From the cell containing the given text, extract its center point as (X, Y) coordinate. 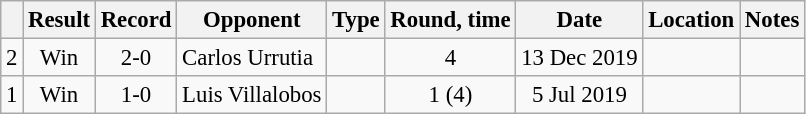
Date (580, 20)
Round, time (450, 20)
Carlos Urrutia (252, 58)
Location (692, 20)
Luis Villalobos (252, 95)
1 (12, 95)
2-0 (136, 58)
Notes (772, 20)
Record (136, 20)
13 Dec 2019 (580, 58)
Result (60, 20)
Type (356, 20)
Opponent (252, 20)
4 (450, 58)
1 (4) (450, 95)
5 Jul 2019 (580, 95)
1-0 (136, 95)
2 (12, 58)
